Determine the [X, Y] coordinate at the center of the cell enclosing the given text.  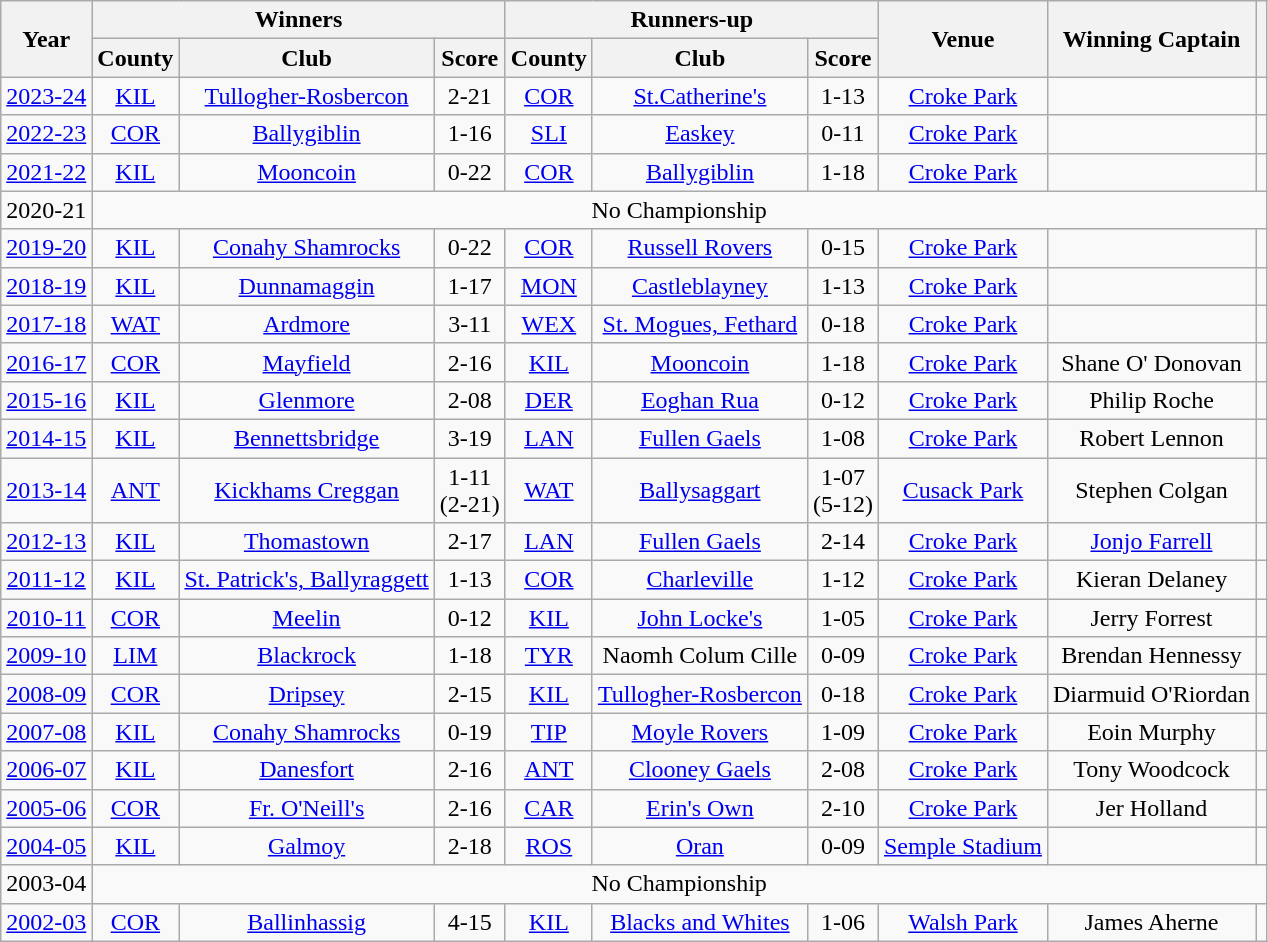
Tony Woodcock [1151, 770]
Kickhams Creggan [306, 490]
ROS [548, 846]
2-21 [470, 96]
1-06 [842, 922]
WEX [548, 324]
2003-04 [46, 884]
DER [548, 400]
Jer Holland [1151, 808]
Blacks and Whites [700, 922]
Charleville [700, 580]
Jerry Forrest [1151, 618]
Ballysaggart [700, 490]
3-11 [470, 324]
2016-17 [46, 362]
2-17 [470, 542]
2011-12 [46, 580]
Galmoy [306, 846]
MON [548, 286]
St. Patrick's, Ballyraggett [306, 580]
Blackrock [306, 656]
2008-09 [46, 694]
0-19 [470, 732]
2009-10 [46, 656]
James Aherne [1151, 922]
2014-15 [46, 438]
Clooney Gaels [700, 770]
2-14 [842, 542]
Year [46, 39]
Diarmuid O'Riordan [1151, 694]
2-15 [470, 694]
Venue [962, 39]
Castleblayney [700, 286]
Ballinhassig [306, 922]
2005-06 [46, 808]
Oran [700, 846]
SLI [548, 134]
1-16 [470, 134]
2010-11 [46, 618]
Meelin [306, 618]
Fr. O'Neill's [306, 808]
Semple Stadium [962, 846]
2012-13 [46, 542]
Winners [298, 20]
4-15 [470, 922]
0-15 [842, 248]
St.Catherine's [700, 96]
Kieran Delaney [1151, 580]
Naomh Colum Cille [700, 656]
2018-19 [46, 286]
Danesfort [306, 770]
Winning Captain [1151, 39]
2023-24 [46, 96]
2007-08 [46, 732]
Dripsey [306, 694]
2-10 [842, 808]
1-05 [842, 618]
Moyle Rovers [700, 732]
2019-20 [46, 248]
Shane O' Donovan [1151, 362]
Cusack Park [962, 490]
1-17 [470, 286]
1-07(5-12) [842, 490]
0-11 [842, 134]
Glenmore [306, 400]
2002-03 [46, 922]
3-19 [470, 438]
Runners-up [692, 20]
1-12 [842, 580]
2015-16 [46, 400]
2020-21 [46, 210]
1-11(2-21) [470, 490]
Thomastown [306, 542]
2013-14 [46, 490]
TIP [548, 732]
Russell Rovers [700, 248]
Erin's Own [700, 808]
1-08 [842, 438]
Bennettsbridge [306, 438]
Ardmore [306, 324]
LIM [136, 656]
Mayfield [306, 362]
Philip Roche [1151, 400]
2022-23 [46, 134]
Easkey [700, 134]
2006-07 [46, 770]
2021-22 [46, 172]
St. Mogues, Fethard [700, 324]
CAR [548, 808]
Brendan Hennessy [1151, 656]
TYR [548, 656]
Robert Lennon [1151, 438]
Dunnamaggin [306, 286]
Eoghan Rua [700, 400]
Jonjo Farrell [1151, 542]
Stephen Colgan [1151, 490]
John Locke's [700, 618]
1-09 [842, 732]
2-18 [470, 846]
Walsh Park [962, 922]
Eoin Murphy [1151, 732]
2004-05 [46, 846]
2017-18 [46, 324]
